Return [X, Y] of the center of cell containing provided text 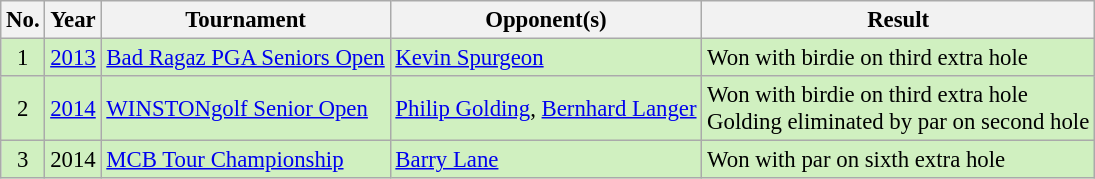
Philip Golding, Bernhard Langer [546, 108]
3 [23, 160]
WINSTONgolf Senior Open [246, 108]
Won with birdie on third extra holeGolding eliminated by par on second hole [898, 108]
MCB Tour Championship [246, 160]
Tournament [246, 20]
Won with par on sixth extra hole [898, 160]
Year [73, 20]
Result [898, 20]
Won with birdie on third extra hole [898, 58]
Opponent(s) [546, 20]
No. [23, 20]
1 [23, 58]
2013 [73, 58]
2 [23, 108]
Barry Lane [546, 160]
Kevin Spurgeon [546, 58]
Bad Ragaz PGA Seniors Open [246, 58]
